From the cell containing the given text, extract its center point as [x, y] coordinate. 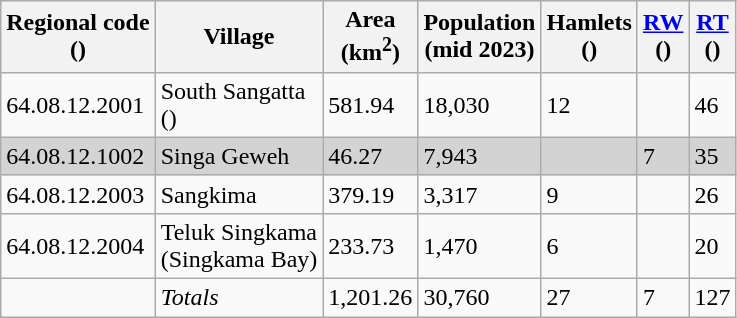
64.08.12.2004 [78, 246]
3,317 [480, 194]
12 [589, 104]
Village [239, 37]
64.08.12.2001 [78, 104]
RW () [663, 37]
27 [589, 298]
20 [712, 246]
233.73 [370, 246]
18,030 [480, 104]
Teluk Singkama (Singkama Bay) [239, 246]
64.08.12.1002 [78, 156]
Singa Geweh [239, 156]
64.08.12.2003 [78, 194]
46.27 [370, 156]
127 [712, 298]
9 [589, 194]
Sangkima [239, 194]
Regional code() [78, 37]
6 [589, 246]
30,760 [480, 298]
581.94 [370, 104]
South Sangatta() [239, 104]
1,201.26 [370, 298]
46 [712, 104]
Population (mid 2023) [480, 37]
379.19 [370, 194]
Hamlets () [589, 37]
RT () [712, 37]
Area (km2) [370, 37]
Totals [239, 298]
26 [712, 194]
7,943 [480, 156]
35 [712, 156]
1,470 [480, 246]
